Determine the [X, Y] coordinate at the center of the cell enclosing the given text.  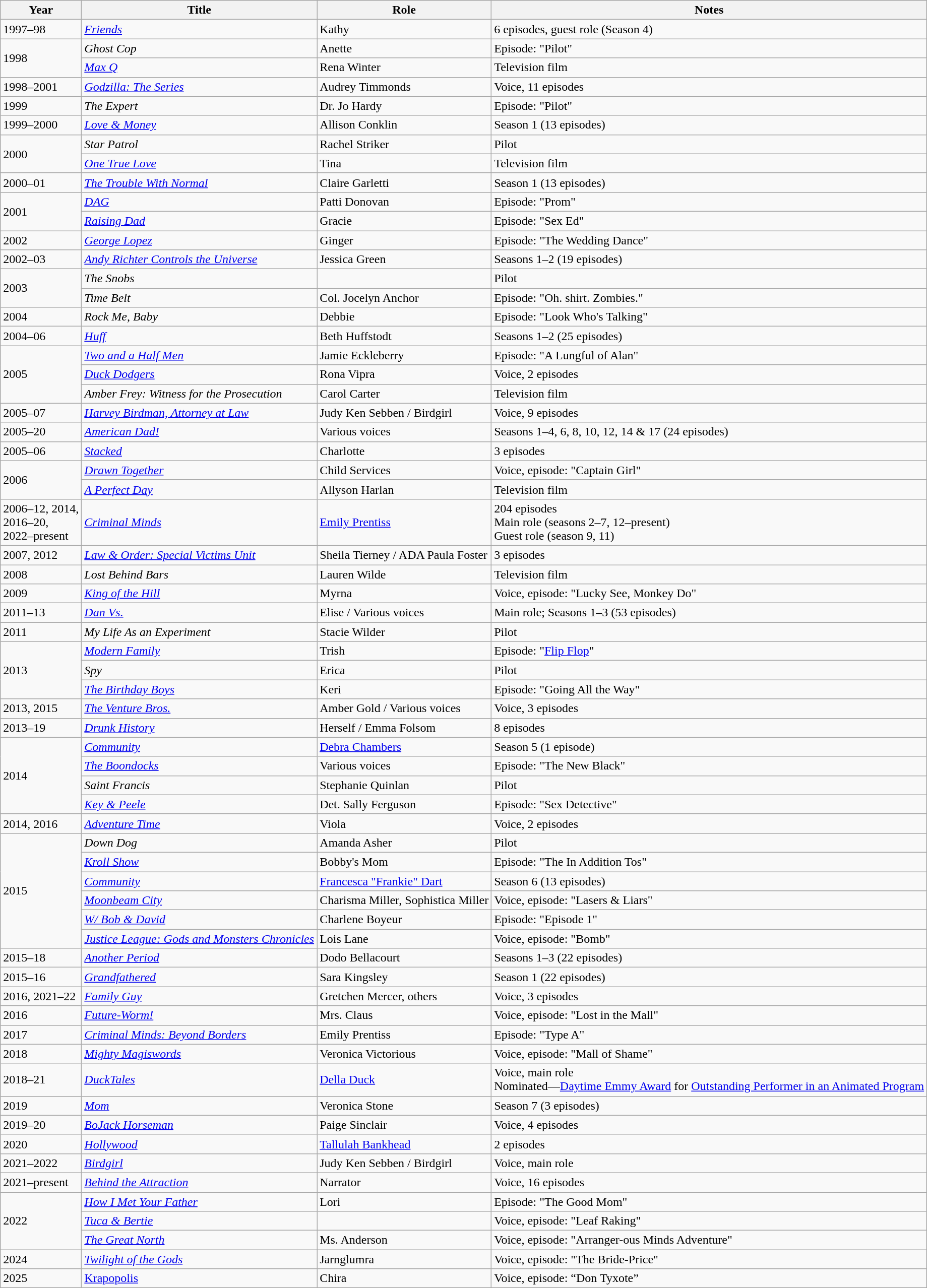
2002 [41, 240]
2018–21 [41, 1079]
Season 1 (22 episodes) [709, 977]
Spy [200, 670]
Voice, 11 episodes [709, 87]
Time Belt [200, 298]
Title [200, 10]
Lori [404, 1202]
Twilight of the Gods [200, 1259]
2013 [41, 670]
Narrator [404, 1182]
Charisma Miller, Sophistica Miller [404, 900]
Season 6 (13 episodes) [709, 881]
Krapopolis [200, 1278]
Anette [404, 48]
Amber Frey: Witness for the Prosecution [200, 394]
2008 [41, 574]
Voice, episode: "Lost in the Mall" [709, 1015]
1999–2000 [41, 125]
Carol Carter [404, 394]
American Dad! [200, 432]
1998–2001 [41, 87]
2004 [41, 317]
Role [404, 10]
King of the Hill [200, 594]
6 episodes, guest role (Season 4) [709, 29]
The Great North [200, 1240]
Keri [404, 689]
204 episodes Main role (seasons 2–7, 12–present)Guest role (season 9, 11) [709, 522]
Modern Family [200, 651]
The Trouble With Normal [200, 182]
Col. Jocelyn Anchor [404, 298]
Voice, episode: "Captain Girl" [709, 470]
Voice, episode: "Leaf Raking" [709, 1221]
2005–06 [41, 451]
Voice, episode: "Lasers & Liars" [709, 900]
Episode: "Sex Ed" [709, 221]
2013–19 [41, 728]
Chira [404, 1278]
Max Q [200, 68]
Kathy [404, 29]
Tallulah Bankhead [404, 1144]
Jamie Eckleberry [404, 355]
Viola [404, 823]
Episode: "Going All the Way" [709, 689]
Voice, episode: “Don Tyxote” [709, 1278]
Allison Conklin [404, 125]
Gretchen Mercer, others [404, 996]
George Lopez [200, 240]
2021–present [41, 1182]
2025 [41, 1278]
My Life As an Experiment [200, 632]
Episode: "The Wedding Dance" [709, 240]
Criminal Minds [200, 522]
Episode: "Type A" [709, 1035]
Episode: "Look Who's Talking" [709, 317]
Huff [200, 336]
Dr. Jo Hardy [404, 106]
1998 [41, 58]
2007, 2012 [41, 555]
2011 [41, 632]
2017 [41, 1035]
2005–07 [41, 413]
Down Dog [200, 843]
2020 [41, 1144]
Child Services [404, 470]
Rena Winter [404, 68]
Seasons 1–4, 6, 8, 10, 12, 14 & 17 (24 episodes) [709, 432]
2001 [41, 211]
Tuca & Bertie [200, 1221]
A Perfect Day [200, 489]
Veronica Victorious [404, 1054]
Ghost Cop [200, 48]
Mighty Magiswords [200, 1054]
2018 [41, 1054]
Debra Chambers [404, 747]
2005–20 [41, 432]
Episode: "Episode 1" [709, 920]
Notes [709, 10]
Episode: "Oh. shirt. Zombies." [709, 298]
The Venture Bros. [200, 709]
Voice, 4 episodes [709, 1125]
Sheila Tierney / ADA Paula Foster [404, 555]
Rona Vipra [404, 374]
DuckTales [200, 1079]
Lois Lane [404, 939]
The Birthday Boys [200, 689]
Family Guy [200, 996]
Amber Gold / Various voices [404, 709]
The Expert [200, 106]
Paige Sinclair [404, 1125]
Charlene Boyeur [404, 920]
Voice, episode: "Arranger-ous Minds Adventure" [709, 1240]
2000 [41, 154]
2015–18 [41, 958]
2022 [41, 1221]
Love & Money [200, 125]
W/ Bob & David [200, 920]
Rock Me, Baby [200, 317]
The Snobs [200, 279]
Elise / Various voices [404, 613]
Future-Worm! [200, 1015]
8 episodes [709, 728]
Voice, episode: "Lucky See, Monkey Do" [709, 594]
Voice, episode: "Bomb" [709, 939]
2014 [41, 776]
2015–16 [41, 977]
Stephanie Quinlan [404, 785]
2011–13 [41, 613]
2002–03 [41, 260]
Jarnglumra [404, 1259]
2006 [41, 480]
Main role; Seasons 1–3 (53 episodes) [709, 613]
2005 [41, 374]
Seasons 1–2 (25 episodes) [709, 336]
2003 [41, 288]
Justice League: Gods and Monsters Chronicles [200, 939]
Mom [200, 1106]
Audrey Timmonds [404, 87]
Episode: "The Good Mom" [709, 1202]
Claire Garletti [404, 182]
Stacie Wilder [404, 632]
Rachel Striker [404, 144]
DAG [200, 202]
Drawn Together [200, 470]
Seasons 1–2 (19 episodes) [709, 260]
2006–12, 2014,2016–20,2022–present [41, 522]
Godzilla: The Series [200, 87]
Episode: "The New Black" [709, 766]
Voice, main role Nominated—Daytime Emmy Award for Outstanding Performer in an Animated Program [709, 1079]
Veronica Stone [404, 1106]
Year [41, 10]
1997–98 [41, 29]
Two and a Half Men [200, 355]
How I Met Your Father [200, 1202]
Beth Huffstodt [404, 336]
Episode: "Flip Flop" [709, 651]
Voice, episode: "Mall of Shame" [709, 1054]
Another Period [200, 958]
Law & Order: Special Victims Unit [200, 555]
Behind the Attraction [200, 1182]
2009 [41, 594]
Episode: "A Lungful of Alan" [709, 355]
Star Patrol [200, 144]
Friends [200, 29]
Jessica Green [404, 260]
Episode: "The In Addition Tos" [709, 862]
2016, 2021–22 [41, 996]
Patti Donovan [404, 202]
BoJack Horseman [200, 1125]
Drunk History [200, 728]
Criminal Minds: Beyond Borders [200, 1035]
Herself / Emma Folsom [404, 728]
2014, 2016 [41, 823]
Seasons 1–3 (22 episodes) [709, 958]
One True Love [200, 163]
2016 [41, 1015]
Harvey Birdman, Attorney at Law [200, 413]
Raising Dad [200, 221]
Tina [404, 163]
2019 [41, 1106]
2013, 2015 [41, 709]
Debbie [404, 317]
Stacked [200, 451]
Francesca "Frankie" Dart [404, 881]
2015 [41, 890]
Amanda Asher [404, 843]
Voice, 9 episodes [709, 413]
Duck Dodgers [200, 374]
Gracie [404, 221]
Sara Kingsley [404, 977]
Voice, main role [709, 1163]
Lost Behind Bars [200, 574]
Episode: "Prom" [709, 202]
Lauren Wilde [404, 574]
Dan Vs. [200, 613]
Voice, 16 episodes [709, 1182]
Moonbeam City [200, 900]
2 episodes [709, 1144]
1999 [41, 106]
Della Duck [404, 1079]
Trish [404, 651]
2019–20 [41, 1125]
Charlotte [404, 451]
2024 [41, 1259]
Kroll Show [200, 862]
Ginger [404, 240]
Key & Peele [200, 804]
Birdgirl [200, 1163]
Grandfathered [200, 977]
Voice, episode: "The Bride-Price" [709, 1259]
Season 5 (1 episode) [709, 747]
Saint Francis [200, 785]
Myrna [404, 594]
Dodo Bellacourt [404, 958]
Det. Sally Ferguson [404, 804]
Allyson Harlan [404, 489]
Erica [404, 670]
Mrs. Claus [404, 1015]
Season 7 (3 episodes) [709, 1106]
Ms. Anderson [404, 1240]
2004–06 [41, 336]
Andy Richter Controls the Universe [200, 260]
Adventure Time [200, 823]
Hollywood [200, 1144]
The Boondocks [200, 766]
Bobby's Mom [404, 862]
2000–01 [41, 182]
2021–2022 [41, 1163]
Episode: "Sex Detective" [709, 804]
